Scan for the cell matching the given text and deliver its [X, Y] coordinate at center. 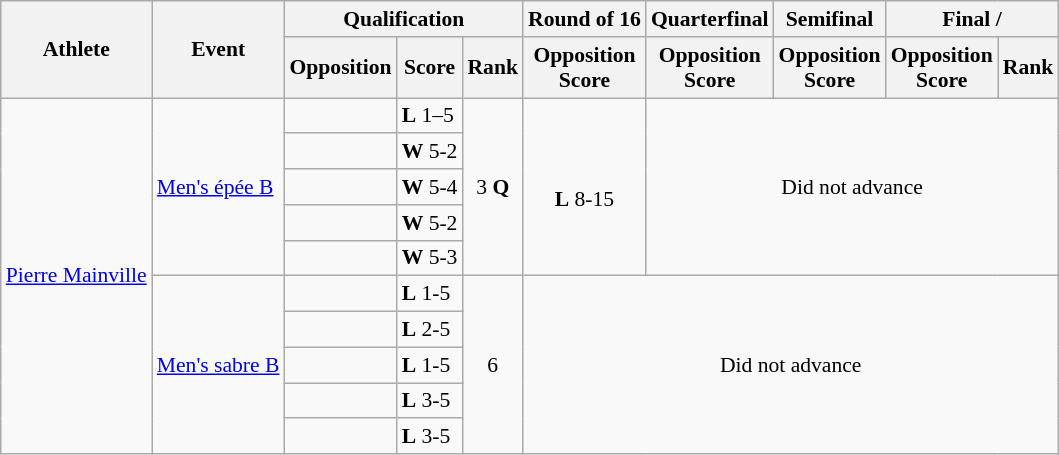
L 1–5 [430, 116]
Event [218, 50]
Final / [972, 19]
3 Q [492, 187]
Semifinal [830, 19]
Pierre Mainville [76, 276]
L 2-5 [430, 330]
Round of 16 [584, 19]
Quarterfinal [710, 19]
L 8-15 [584, 187]
Men's sabre B [218, 365]
Athlete [76, 50]
Score [430, 68]
W 5-3 [430, 258]
Men's épée B [218, 187]
6 [492, 365]
W 5-4 [430, 187]
Opposition [340, 68]
Qualification [404, 19]
